Extract the (x, y) coordinate from the center of the cell holding the provided text.  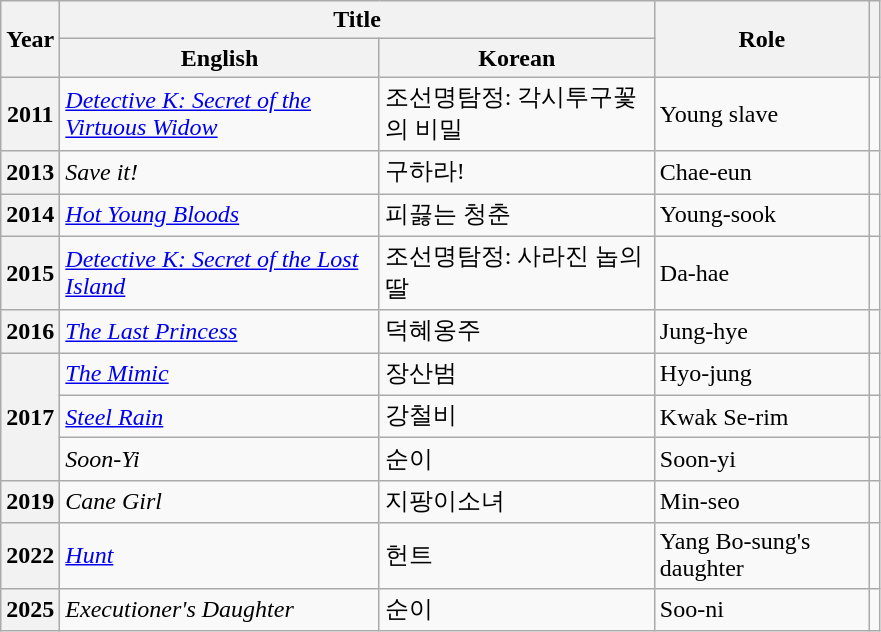
Korean (516, 58)
Soon-yi (762, 460)
Kwak Se-rim (762, 416)
2025 (30, 610)
Year (30, 39)
2013 (30, 172)
Steel Rain (220, 416)
Hyo-jung (762, 374)
Young-sook (762, 216)
2015 (30, 273)
구하라! (516, 172)
Hot Young Bloods (220, 216)
The Mimic (220, 374)
조선명탐정: 각시투구꽃의 비밀 (516, 114)
조선명탐정: 사라진 놉의 딸 (516, 273)
2016 (30, 332)
The Last Princess (220, 332)
Soo-ni (762, 610)
Jung-hye (762, 332)
Detective K: Secret of the Lost Island (220, 273)
장산범 (516, 374)
Title (358, 20)
강철비 (516, 416)
English (220, 58)
Hunt (220, 556)
지팡이소녀 (516, 502)
Young slave (762, 114)
2014 (30, 216)
Da-hae (762, 273)
Soon-Yi (220, 460)
2011 (30, 114)
피끓는 청춘 (516, 216)
덕혜옹주 (516, 332)
Save it! (220, 172)
2019 (30, 502)
Chae-eun (762, 172)
Executioner's Daughter (220, 610)
2017 (30, 417)
Detective K: Secret of the Virtuous Widow (220, 114)
Cane Girl (220, 502)
헌트 (516, 556)
Role (762, 39)
Min-seo (762, 502)
Yang Bo-sung's daughter (762, 556)
2022 (30, 556)
